Search for the cell housing the specified text and yield its (X, Y) center coordinate. 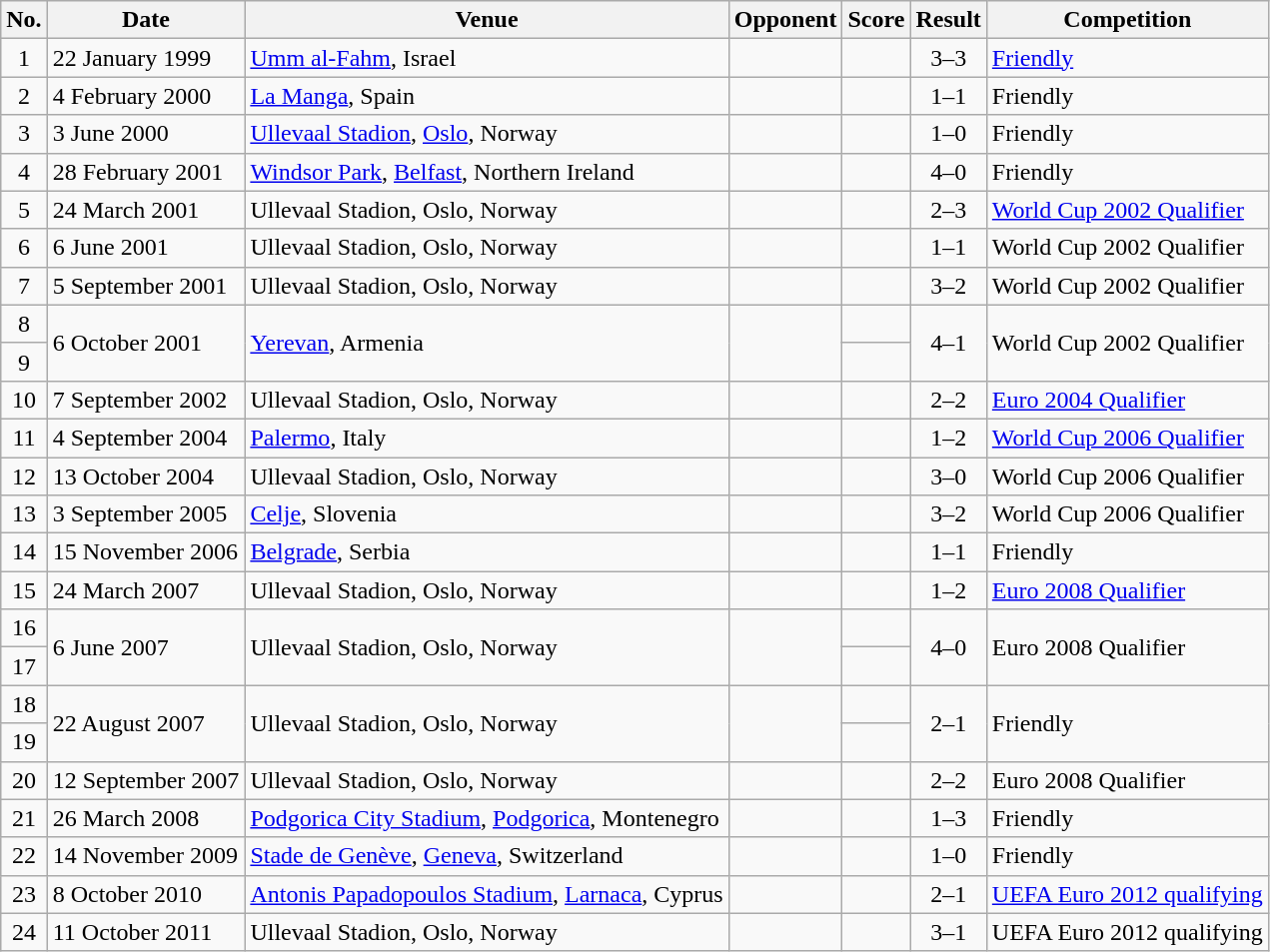
6 October 2001 (146, 343)
16 (24, 628)
No. (24, 20)
7 September 2002 (146, 400)
9 (24, 362)
3–1 (948, 932)
6 June 2007 (146, 647)
11 (24, 438)
18 (24, 704)
4 (24, 172)
Venue (487, 20)
22 (24, 856)
3 September 2005 (146, 514)
Palermo, Italy (487, 438)
4 February 2000 (146, 96)
24 March 2007 (146, 590)
Yerevan, Armenia (487, 343)
Result (948, 20)
3–0 (948, 476)
3 (24, 134)
4 September 2004 (146, 438)
8 October 2010 (146, 894)
13 (24, 514)
17 (24, 666)
Umm al-Fahm, Israel (487, 58)
Belgrade, Serbia (487, 552)
Score (876, 20)
26 March 2008 (146, 818)
22 January 1999 (146, 58)
20 (24, 780)
2–3 (948, 210)
5 September 2001 (146, 286)
5 (24, 210)
Windsor Park, Belfast, Northern Ireland (487, 172)
12 (24, 476)
1–3 (948, 818)
21 (24, 818)
Antonis Papadopoulos Stadium, Larnaca, Cyprus (487, 894)
Date (146, 20)
12 September 2007 (146, 780)
Competition (1127, 20)
23 (24, 894)
15 November 2006 (146, 552)
6 (24, 248)
Euro 2004 Qualifier (1127, 400)
2 (24, 96)
Podgorica City Stadium, Podgorica, Montenegro (487, 818)
13 October 2004 (146, 476)
Celje, Slovenia (487, 514)
Opponent (785, 20)
15 (24, 590)
La Manga, Spain (487, 96)
14 November 2009 (146, 856)
24 March 2001 (146, 210)
1 (24, 58)
22 August 2007 (146, 723)
24 (24, 932)
7 (24, 286)
14 (24, 552)
11 October 2011 (146, 932)
3 June 2000 (146, 134)
19 (24, 742)
Stade de Genève, Geneva, Switzerland (487, 856)
28 February 2001 (146, 172)
6 June 2001 (146, 248)
10 (24, 400)
8 (24, 324)
3–3 (948, 58)
4–1 (948, 343)
